Provide the (X, Y) coordinate of the cell's center where the given text is located.  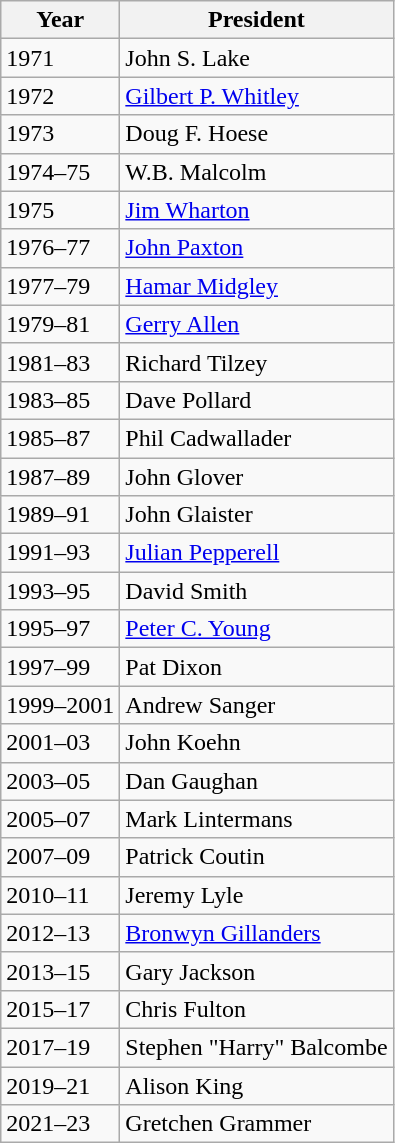
1993–95 (60, 591)
1991–93 (60, 553)
Year (60, 20)
2010–11 (60, 895)
1977–79 (60, 286)
1976–77 (60, 248)
Doug F. Hoese (256, 134)
1979–81 (60, 324)
2019–21 (60, 1085)
2007–09 (60, 857)
Andrew Sanger (256, 705)
John Glover (256, 477)
Jim Wharton (256, 210)
1974–75 (60, 172)
John S. Lake (256, 58)
1985–87 (60, 438)
2013–15 (60, 971)
Julian Pepperell (256, 553)
1995–97 (60, 629)
2003–05 (60, 781)
Gretchen Grammer (256, 1124)
Patrick Coutin (256, 857)
Pat Dixon (256, 667)
Hamar Midgley (256, 286)
Stephen "Harry" Balcombe (256, 1047)
Gary Jackson (256, 971)
2021–23 (60, 1124)
David Smith (256, 591)
2012–13 (60, 933)
Mark Lintermans (256, 819)
Dan Gaughan (256, 781)
Peter C. Young (256, 629)
1981–83 (60, 362)
John Koehn (256, 743)
Jeremy Lyle (256, 895)
1973 (60, 134)
Chris Fulton (256, 1009)
2005–07 (60, 819)
2015–17 (60, 1009)
2001–03 (60, 743)
1987–89 (60, 477)
1975 (60, 210)
Bronwyn Gillanders (256, 933)
1989–91 (60, 515)
John Paxton (256, 248)
1999–2001 (60, 705)
Dave Pollard (256, 400)
Richard Tilzey (256, 362)
1997–99 (60, 667)
Gilbert P. Whitley (256, 96)
2017–19 (60, 1047)
John Glaister (256, 515)
President (256, 20)
Phil Cadwallader (256, 438)
Alison King (256, 1085)
Gerry Allen (256, 324)
1972 (60, 96)
1971 (60, 58)
1983–85 (60, 400)
W.B. Malcolm (256, 172)
